Return the [X, Y] coordinate for the center point of the cell that contains the specified text.  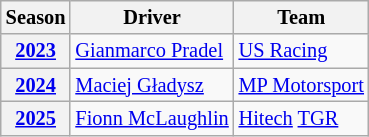
MP Motorsport [302, 85]
US Racing [302, 51]
Driver [152, 17]
2025 [36, 118]
Gianmarco Pradel [152, 51]
2023 [36, 51]
Fionn McLaughlin [152, 118]
Hitech TGR [302, 118]
Maciej Gładysz [152, 85]
Team [302, 17]
2024 [36, 85]
Season [36, 17]
